Pinpoint the cell where the given text exists, returning its (X, Y) midpoint coordinate. 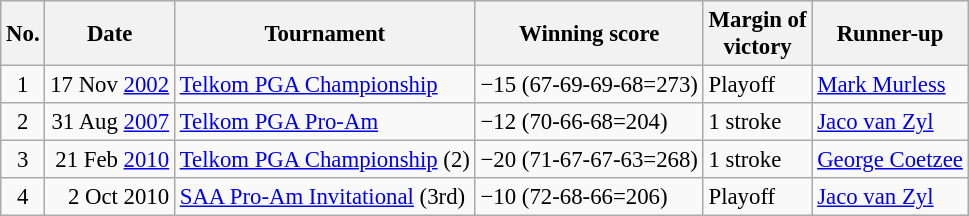
−15 (67-69-69-68=273) (589, 85)
−12 (70-66-68=204) (589, 122)
31 Aug 2007 (110, 122)
21 Feb 2010 (110, 160)
Telkom PGA Pro-Am (324, 122)
−10 (72-68-66=206) (589, 197)
Date (110, 34)
Runner-up (890, 34)
Tournament (324, 34)
SAA Pro-Am Invitational (3rd) (324, 197)
−20 (71-67-67-63=268) (589, 160)
No. (23, 34)
2 Oct 2010 (110, 197)
Telkom PGA Championship (2) (324, 160)
2 (23, 122)
Winning score (589, 34)
Telkom PGA Championship (324, 85)
Margin ofvictory (758, 34)
4 (23, 197)
1 (23, 85)
3 (23, 160)
17 Nov 2002 (110, 85)
Mark Murless (890, 85)
George Coetzee (890, 160)
